From the cell containing the given text, extract its center point as [X, Y] coordinate. 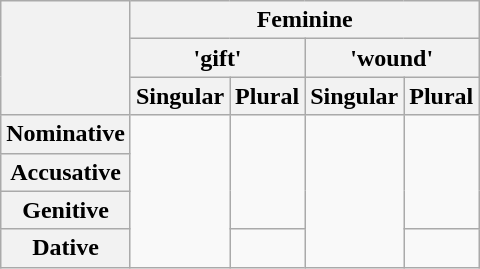
Dative [66, 248]
'gift' [217, 58]
'wound' [392, 58]
Accusative [66, 172]
Feminine [304, 20]
Nominative [66, 134]
Genitive [66, 210]
